Scan for the cell matching the given text and deliver its [x, y] coordinate at center. 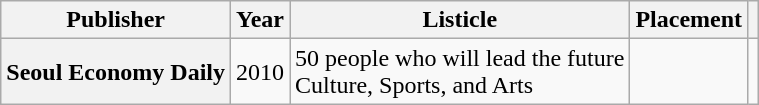
Year [260, 20]
Seoul Economy Daily [116, 72]
Listicle [460, 20]
50 people who will lead the futureCulture, Sports, and Arts [460, 72]
2010 [260, 72]
Publisher [116, 20]
Placement [689, 20]
